Capture the cell that displays the provided text and extract its [X, Y] central coordinate. 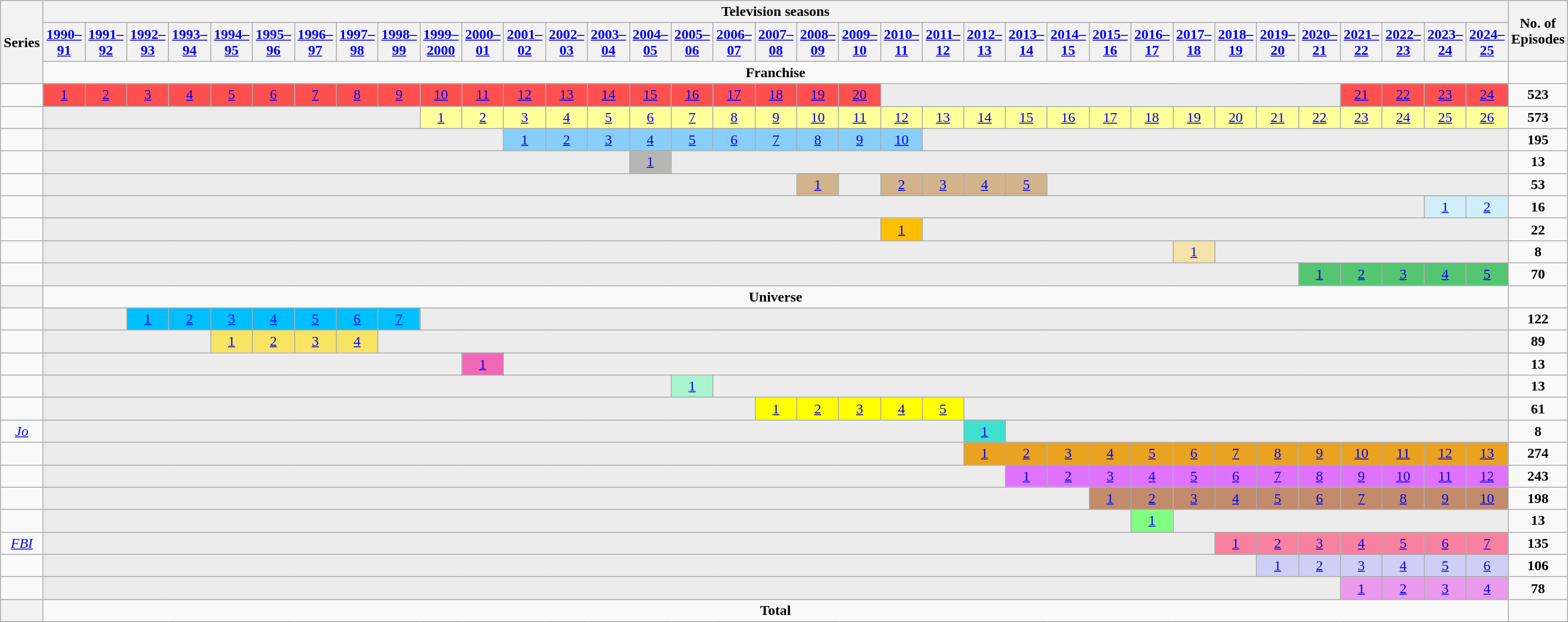
2004–05 [651, 42]
523 [1538, 95]
Television seasons [775, 12]
243 [1538, 476]
2013–14 [1026, 42]
135 [1538, 543]
2009–10 [859, 42]
2021–22 [1361, 42]
2011–12 [943, 42]
61 [1538, 409]
No. of Episodes [1538, 31]
2003–04 [608, 42]
1997–98 [357, 42]
2015–16 [1110, 42]
89 [1538, 342]
1999–2000 [441, 42]
FBI [22, 543]
2008–09 [818, 42]
2007–08 [775, 42]
2017–18 [1194, 42]
2019–20 [1277, 42]
198 [1538, 498]
2002–03 [567, 42]
70 [1538, 274]
2016–17 [1151, 42]
2023–24 [1445, 42]
78 [1538, 588]
1994–95 [231, 42]
1993–94 [190, 42]
2018–19 [1236, 42]
195 [1538, 140]
1998–99 [400, 42]
26 [1487, 117]
1995–96 [273, 42]
2010–11 [902, 42]
1990–91 [64, 42]
1996–97 [316, 42]
Series [22, 42]
2005–06 [692, 42]
573 [1538, 117]
Jo [22, 431]
Franchise [775, 72]
2014–15 [1068, 42]
Total [775, 610]
1992–93 [147, 42]
2006–07 [734, 42]
25 [1445, 117]
1991–92 [106, 42]
106 [1538, 565]
122 [1538, 319]
2024–25 [1487, 42]
2012–13 [984, 42]
2020–21 [1320, 42]
2000–01 [483, 42]
2001–02 [524, 42]
Universe [775, 296]
2022–23 [1404, 42]
53 [1538, 184]
274 [1538, 454]
